Find where the given text appears and provide that cell's center as [X, Y] coordinate. 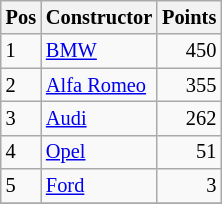
Constructor [99, 17]
1 [21, 51]
5 [21, 186]
Points [189, 17]
262 [189, 118]
Opel [99, 152]
Audi [99, 118]
355 [189, 85]
Alfa Romeo [99, 85]
Pos [21, 17]
450 [189, 51]
51 [189, 152]
4 [21, 152]
Ford [99, 186]
2 [21, 85]
BMW [99, 51]
